Extract the (X, Y) coordinate from the center of the cell holding the provided text.  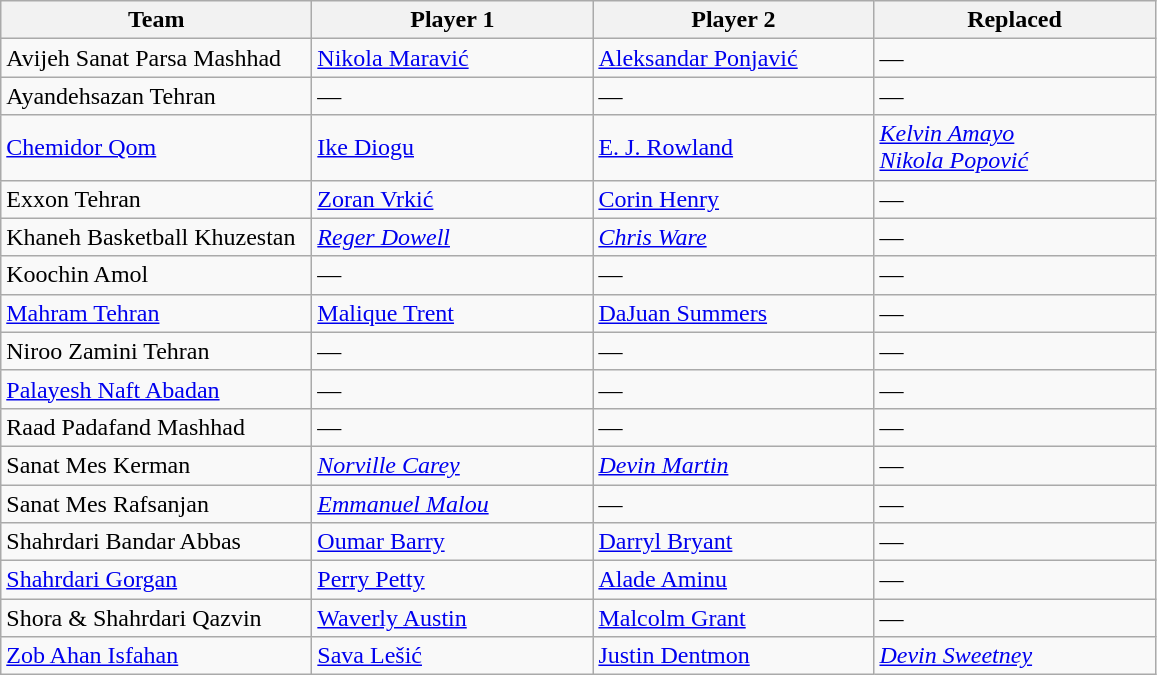
Avijeh Sanat Parsa Mashhad (156, 58)
Zoran Vrkić (452, 199)
Chris Ware (734, 237)
DaJuan Summers (734, 313)
Team (156, 20)
Waverly Austin (452, 618)
Corin Henry (734, 199)
Oumar Barry (452, 542)
Replaced (1014, 20)
Shora & Shahrdari Qazvin (156, 618)
Zob Ahan Isfahan (156, 656)
Reger Dowell (452, 237)
Sanat Mes Rafsanjan (156, 503)
Alade Aminu (734, 580)
Sanat Mes Kerman (156, 465)
Devin Sweetney (1014, 656)
Perry Petty (452, 580)
Shahrdari Bandar Abbas (156, 542)
Exxon Tehran (156, 199)
Raad Padafand Mashhad (156, 427)
Devin Martin (734, 465)
E. J. Rowland (734, 148)
Justin Dentmon (734, 656)
Kelvin Amayo Nikola Popović (1014, 148)
Niroo Zamini Tehran (156, 351)
Malique Trent (452, 313)
Ayandehsazan Tehran (156, 96)
Ike Diogu (452, 148)
Nikola Maravić (452, 58)
Palayesh Naft Abadan (156, 389)
Koochin Amol (156, 275)
Emmanuel Malou (452, 503)
Chemidor Qom (156, 148)
Player 2 (734, 20)
Shahrdari Gorgan (156, 580)
Khaneh Basketball Khuzestan (156, 237)
Aleksandar Ponjavić (734, 58)
Player 1 (452, 20)
Darryl Bryant (734, 542)
Sava Lešić (452, 656)
Norville Carey (452, 465)
Malcolm Grant (734, 618)
Mahram Tehran (156, 313)
